Output the [x, y] coordinate of the center of the cell containing the given text.  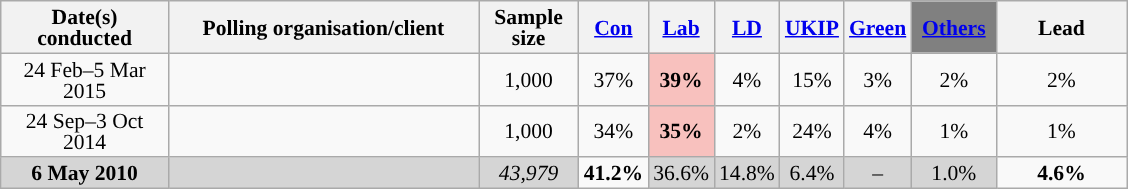
24% [812, 131]
Con [614, 27]
UKIP [812, 27]
Sample size [528, 27]
Polling organisation/client [323, 27]
41.2% [614, 174]
Green [878, 27]
Date(s)conducted [85, 27]
24 Feb–5 Mar 2015 [85, 79]
14.8% [747, 174]
36.6% [681, 174]
Lead [1061, 27]
6 May 2010 [85, 174]
1.0% [954, 174]
24 Sep–3 Oct 2014 [85, 131]
43,979 [528, 174]
3% [878, 79]
15% [812, 79]
4.6% [1061, 174]
– [878, 174]
Others [954, 27]
39% [681, 79]
6.4% [812, 174]
35% [681, 131]
Lab [681, 27]
37% [614, 79]
34% [614, 131]
LD [747, 27]
